Scan for the cell matching the given text and deliver its (X, Y) coordinate at center. 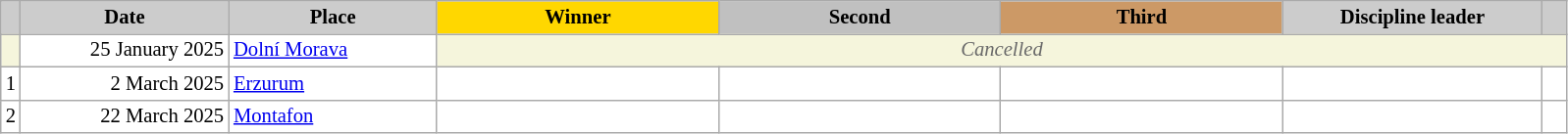
Erzurum (333, 83)
1 (11, 83)
2 (11, 116)
Dolní Morava (333, 50)
Cancelled (1001, 50)
Place (333, 17)
Third (1142, 17)
Discipline leader (1413, 17)
25 January 2025 (125, 50)
22 March 2025 (125, 116)
Montafon (333, 116)
2 March 2025 (125, 83)
Date (125, 17)
Winner (577, 17)
Second (860, 17)
